Search for the cell housing the specified text and yield its [x, y] center coordinate. 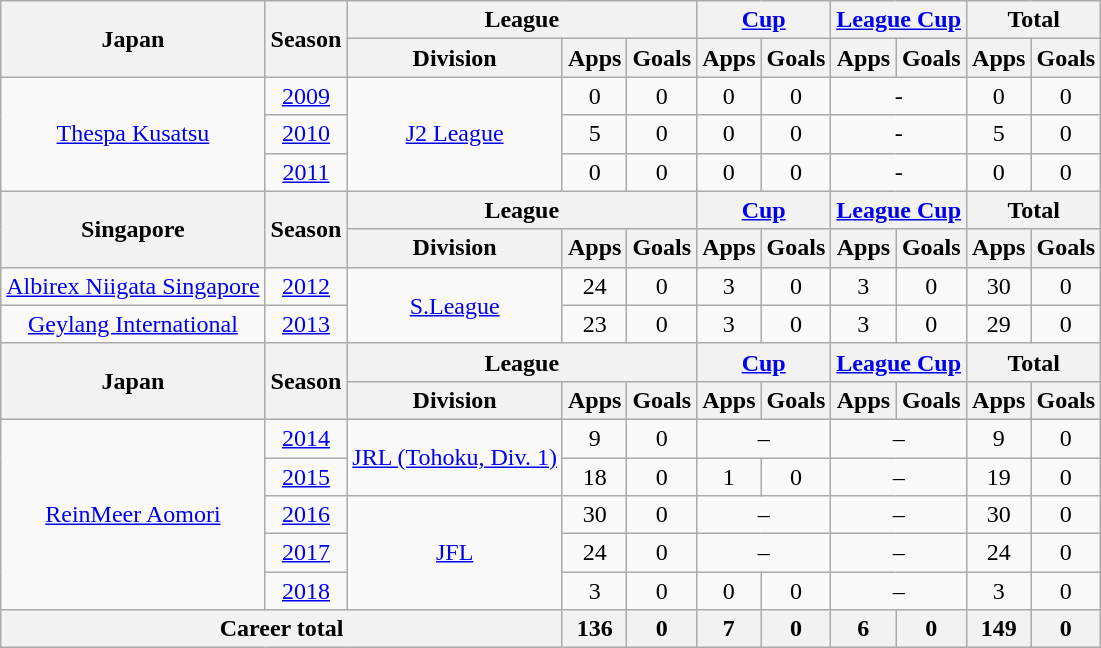
S.League [455, 305]
18 [594, 477]
19 [999, 477]
149 [999, 629]
2013 [306, 324]
2011 [306, 172]
1 [729, 477]
6 [864, 629]
ReinMeer Aomori [133, 514]
Thespa Kusatsu [133, 134]
Geylang International [133, 324]
2015 [306, 477]
2017 [306, 553]
7 [729, 629]
JRL (Tohoku, Div. 1) [455, 457]
2014 [306, 438]
136 [594, 629]
29 [999, 324]
2012 [306, 286]
2018 [306, 591]
J2 League [455, 134]
Singapore [133, 229]
2009 [306, 96]
2016 [306, 515]
2010 [306, 134]
Albirex Niigata Singapore [133, 286]
23 [594, 324]
JFL [455, 553]
Career total [282, 629]
